Identify which cell holds the provided text, then report its (X, Y) central coordinate. 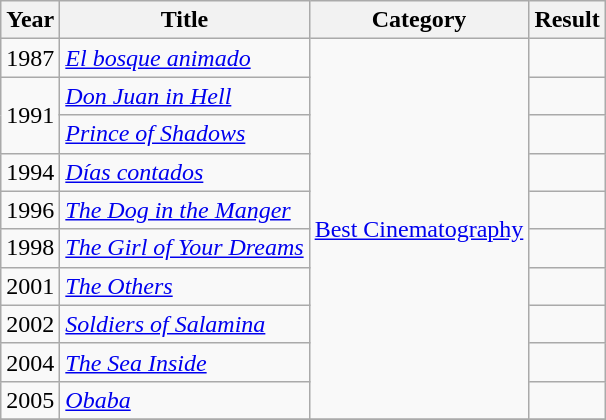
Prince of Shadows (184, 134)
2004 (30, 362)
El bosque animado (184, 58)
1996 (30, 210)
1991 (30, 115)
The Girl of Your Dreams (184, 248)
1994 (30, 172)
Result (567, 20)
Días contados (184, 172)
2002 (30, 324)
Title (184, 20)
The Dog in the Manger (184, 210)
2001 (30, 286)
Don Juan in Hell (184, 96)
Obaba (184, 400)
Category (419, 20)
1987 (30, 58)
Soldiers of Salamina (184, 324)
The Sea Inside (184, 362)
The Others (184, 286)
1998 (30, 248)
2005 (30, 400)
Year (30, 20)
Best Cinematography (419, 230)
